For the text-containing cell, return its midpoint in [x, y] coordinate format. 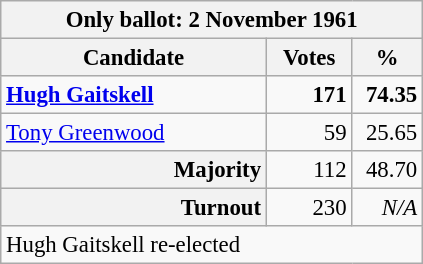
N/A [388, 208]
Only ballot: 2 November 1961 [212, 20]
Hugh Gaitskell re-elected [212, 245]
Turnout [134, 208]
230 [309, 208]
25.65 [388, 133]
Tony Greenwood [134, 133]
59 [309, 133]
Majority [134, 170]
Hugh Gaitskell [134, 95]
48.70 [388, 170]
171 [309, 95]
Votes [309, 58]
74.35 [388, 95]
112 [309, 170]
Candidate [134, 58]
% [388, 58]
